For the text-containing cell, return its midpoint in (X, Y) coordinate format. 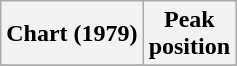
Chart (1979) (72, 34)
Peakposition (189, 34)
